Provide the [X, Y] coordinate of the cell's center where the given text is located.  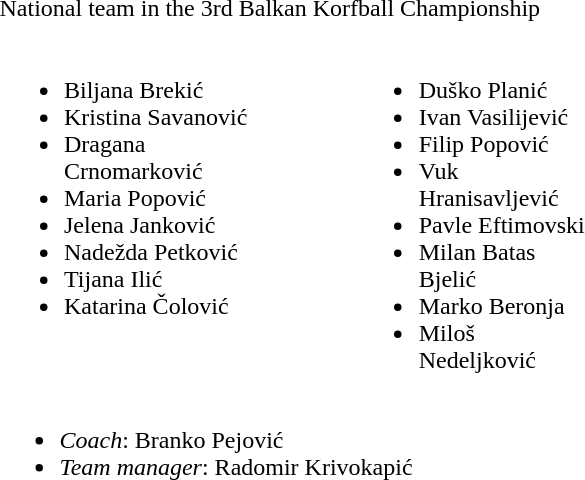
Biljana BrekićKristina SavanovićDragana CrnomarkovićMaria PopovićJelena JankovićNadežda PetkovićTijana IlićKatarina Čolović [138, 212]
